Determine the [x, y] coordinate at the center of the cell enclosing the given text.  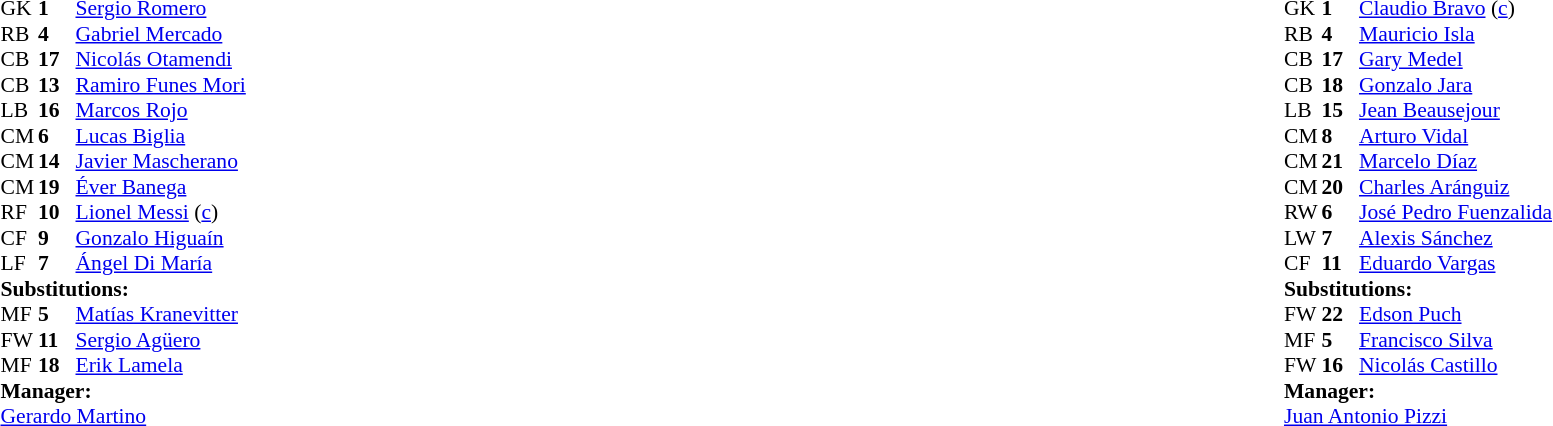
13 [57, 85]
Arturo Vidal [1456, 136]
Lucas Biglia [161, 136]
Éver Banega [161, 187]
Gonzalo Jara [1456, 85]
RF [19, 213]
Javier Mascherano [161, 161]
Ángel Di María [161, 263]
Edson Puch [1456, 315]
Marcelo Díaz [1456, 161]
Matías Kranevitter [161, 315]
19 [57, 187]
Sergio Agüero [161, 340]
RW [1303, 213]
Eduardo Vargas [1456, 263]
Francisco Silva [1456, 340]
Gary Medel [1456, 59]
14 [57, 161]
Charles Aránguiz [1456, 187]
Nicolás Castillo [1456, 365]
9 [57, 238]
Mauricio Isla [1456, 34]
Gabriel Mercado [161, 34]
Ramiro Funes Mori [161, 85]
15 [1340, 111]
Gonzalo Higuaín [161, 238]
Nicolás Otamendi [161, 59]
22 [1340, 315]
Marcos Rojo [161, 111]
LW [1303, 238]
Alexis Sánchez [1456, 238]
Erik Lamela [161, 365]
20 [1340, 187]
José Pedro Fuenzalida [1456, 213]
21 [1340, 161]
LF [19, 263]
8 [1340, 136]
Lionel Messi (c) [161, 213]
10 [57, 213]
Jean Beausejour [1456, 111]
